For the text-containing cell, return its midpoint in [X, Y] coordinate format. 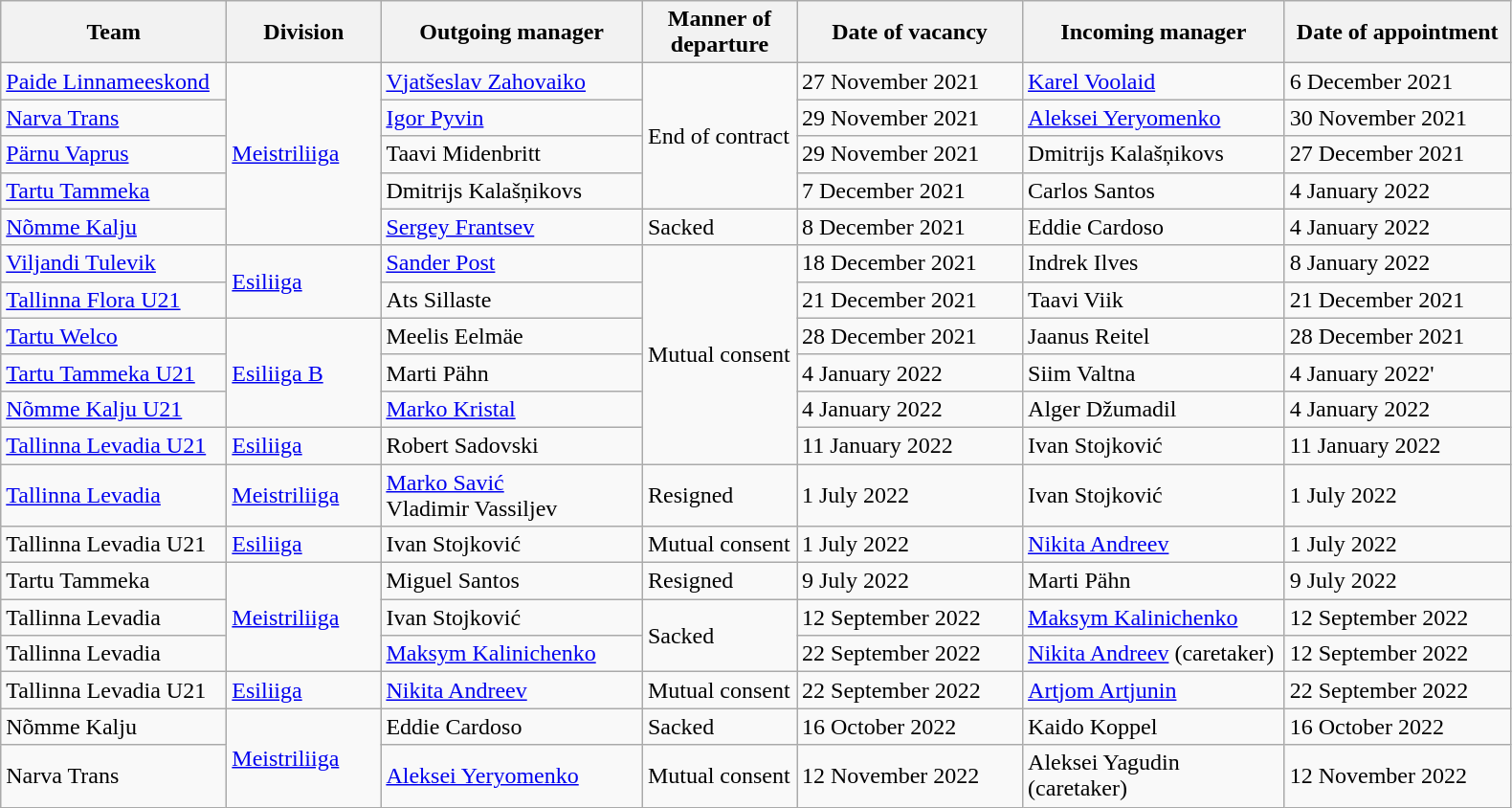
Tartu Tammeka U21 [114, 372]
Vjatšeslav Zahovaiko [512, 81]
Taavi Viik [1154, 300]
Meelis Eelmäe [512, 336]
Ats Sillaste [512, 300]
Sergey Frantsev [512, 227]
Siim Valtna [1154, 372]
Alger Džumadil [1154, 409]
Viljandi Tulevik [114, 263]
Taavi Midenbritt [512, 154]
Paide Linnameeskond [114, 81]
Team [114, 33]
Marko SavićVladimir Vassiljev [512, 494]
Incoming manager [1154, 33]
Indrek Ilves [1154, 263]
End of contract [720, 136]
Date of vacancy [909, 33]
Division [304, 33]
18 December 2021 [909, 263]
8 January 2022 [1397, 263]
4 January 2022' [1397, 372]
Robert Sadovski [512, 445]
8 December 2021 [909, 227]
Karel Voolaid [1154, 81]
Esiliiga B [304, 372]
Aleksei Yagudin (caretaker) [1154, 775]
30 November 2021 [1397, 118]
Igor Pyvin [512, 118]
Outgoing manager [512, 33]
Jaanus Reitel [1154, 336]
27 November 2021 [909, 81]
Nikita Andreev (caretaker) [1154, 654]
Manner of departure [720, 33]
Date of appointment [1397, 33]
Kaido Koppel [1154, 727]
Miguel Santos [512, 581]
Sander Post [512, 263]
7 December 2021 [909, 191]
Marko Kristal [512, 409]
Nõmme Kalju U21 [114, 409]
Tallinna Flora U21 [114, 300]
6 December 2021 [1397, 81]
27 December 2021 [1397, 154]
Artjom Artjunin [1154, 690]
Tartu Welco [114, 336]
Carlos Santos [1154, 191]
Pärnu Vaprus [114, 154]
